Locate the cell with the specified text and output its (X, Y) center coordinate. 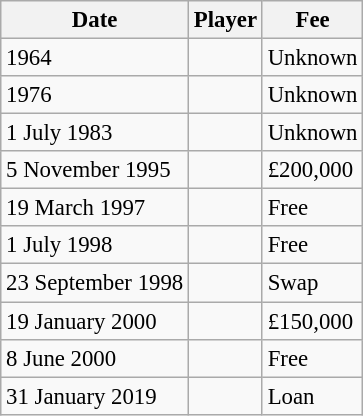
£200,000 (312, 170)
Loan (312, 396)
5 November 1995 (95, 170)
Date (95, 20)
1 July 1998 (95, 245)
1976 (95, 95)
Swap (312, 283)
£150,000 (312, 321)
1 July 1983 (95, 133)
Fee (312, 20)
1964 (95, 58)
Player (226, 20)
8 June 2000 (95, 358)
23 September 1998 (95, 283)
31 January 2019 (95, 396)
19 January 2000 (95, 321)
19 March 1997 (95, 208)
